Provide the (X, Y) coordinate of the cell's center where the given text is located.  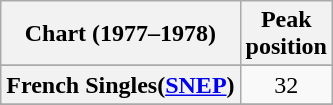
Peakposition (286, 34)
Chart (1977–1978) (120, 34)
French Singles(SNEP) (120, 85)
32 (286, 85)
